Capture the cell that displays the provided text and extract its (x, y) central coordinate. 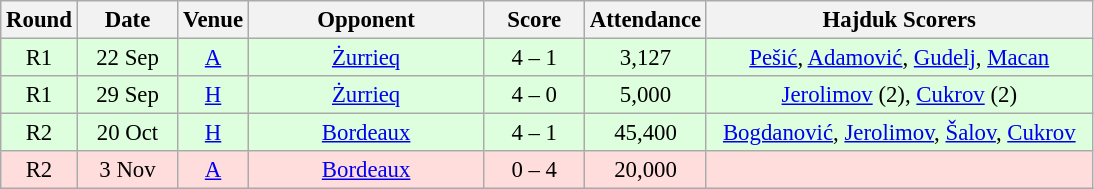
Date (128, 20)
Venue (214, 20)
45,400 (646, 133)
20,000 (646, 170)
5,000 (646, 95)
Opponent (366, 20)
Pešić, Adamović, Gudelj, Macan (899, 58)
Score (534, 20)
3,127 (646, 58)
0 – 4 (534, 170)
3 Nov (128, 170)
Hajduk Scorers (899, 20)
4 – 0 (534, 95)
22 Sep (128, 58)
Round (39, 20)
29 Sep (128, 95)
Jerolimov (2), Cukrov (2) (899, 95)
20 Oct (128, 133)
Attendance (646, 20)
Bogdanović, Jerolimov, Šalov, Cukrov (899, 133)
